Pinpoint the cell where the given text exists, returning its [X, Y] midpoint coordinate. 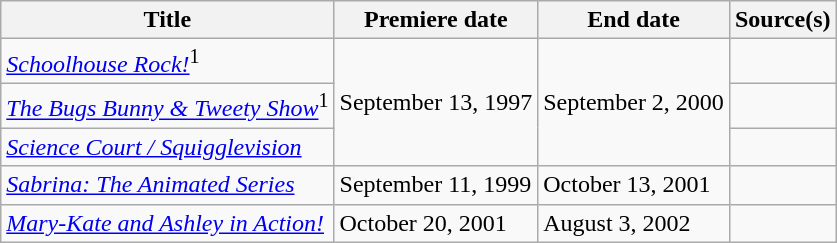
September 2, 2000 [634, 102]
Sabrina: The Animated Series [168, 185]
Title [168, 20]
Schoolhouse Rock!1 [168, 62]
August 3, 2002 [634, 223]
End date [634, 20]
Mary-Kate and Ashley in Action! [168, 223]
October 13, 2001 [634, 185]
October 20, 2001 [436, 223]
Science Court / Squigglevision [168, 147]
Source(s) [782, 20]
The Bugs Bunny & Tweety Show1 [168, 106]
Premiere date [436, 20]
September 13, 1997 [436, 102]
September 11, 1999 [436, 185]
